Provide the (x, y) coordinate of the cell's center where the given text is located.  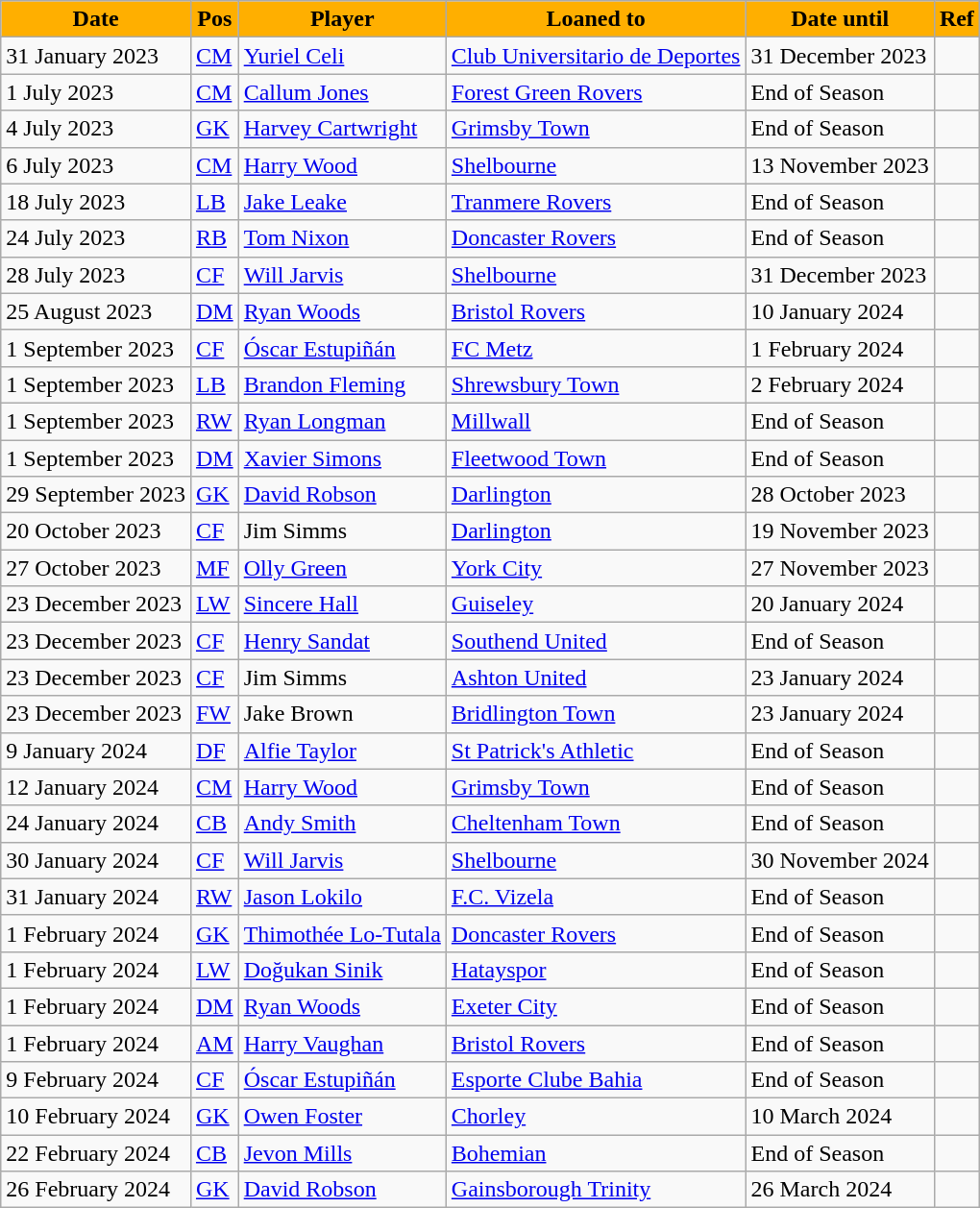
31 January 2024 (96, 897)
MF (214, 568)
19 November 2023 (840, 531)
Fleetwood Town (596, 458)
Millwall (596, 421)
Shrewsbury Town (596, 384)
F.C. Vizela (596, 897)
28 July 2023 (96, 275)
York City (596, 568)
Yuriel Celi (342, 56)
Doğukan Sinik (342, 970)
FW (214, 714)
Guiseley (596, 604)
20 October 2023 (96, 531)
Callum Jones (342, 92)
Tranmere Rovers (596, 202)
Forest Green Rovers (596, 92)
10 January 2024 (840, 311)
9 February 2024 (96, 1080)
Henry Sandat (342, 641)
Chorley (596, 1117)
Sincere Hall (342, 604)
26 February 2024 (96, 1190)
26 March 2024 (840, 1190)
Ref (957, 19)
18 July 2023 (96, 202)
1 July 2023 (96, 92)
24 July 2023 (96, 238)
27 November 2023 (840, 568)
6 July 2023 (96, 165)
Bohemian (596, 1153)
Jevon Mills (342, 1153)
12 January 2024 (96, 787)
Club Universitario de Deportes (596, 56)
Ryan Longman (342, 421)
29 September 2023 (96, 495)
Exeter City (596, 1006)
Harvey Cartwright (342, 129)
Date (96, 19)
Southend United (596, 641)
13 November 2023 (840, 165)
Harry Vaughan (342, 1043)
Esporte Clube Bahia (596, 1080)
9 January 2024 (96, 751)
FC Metz (596, 348)
2 February 2024 (840, 384)
Gainsborough Trinity (596, 1190)
25 August 2023 (96, 311)
27 October 2023 (96, 568)
Ashton United (596, 678)
Jake Brown (342, 714)
Brandon Fleming (342, 384)
St Patrick's Athletic (596, 751)
Owen Foster (342, 1117)
10 February 2024 (96, 1117)
Tom Nixon (342, 238)
22 February 2024 (96, 1153)
28 October 2023 (840, 495)
Alfie Taylor (342, 751)
20 January 2024 (840, 604)
Pos (214, 19)
24 January 2024 (96, 824)
DF (214, 751)
Hatayspor (596, 970)
RB (214, 238)
Xavier Simons (342, 458)
Player (342, 19)
Cheltenham Town (596, 824)
30 January 2024 (96, 860)
Bridlington Town (596, 714)
Andy Smith (342, 824)
Jake Leake (342, 202)
31 January 2023 (96, 56)
Loaned to (596, 19)
AM (214, 1043)
30 November 2024 (840, 860)
Thimothée Lo-Tutala (342, 933)
Jason Lokilo (342, 897)
Date until (840, 19)
4 July 2023 (96, 129)
10 March 2024 (840, 1117)
Olly Green (342, 568)
